Determine the (x, y) coordinate at the center of the cell enclosing the given text.  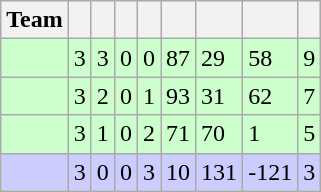
58 (270, 58)
5 (310, 134)
70 (220, 134)
93 (178, 96)
-121 (270, 172)
62 (270, 96)
71 (178, 134)
31 (220, 96)
131 (220, 172)
Team (35, 20)
29 (220, 58)
87 (178, 58)
7 (310, 96)
10 (178, 172)
9 (310, 58)
